Extract the [x, y] coordinate from the center of the cell holding the provided text.  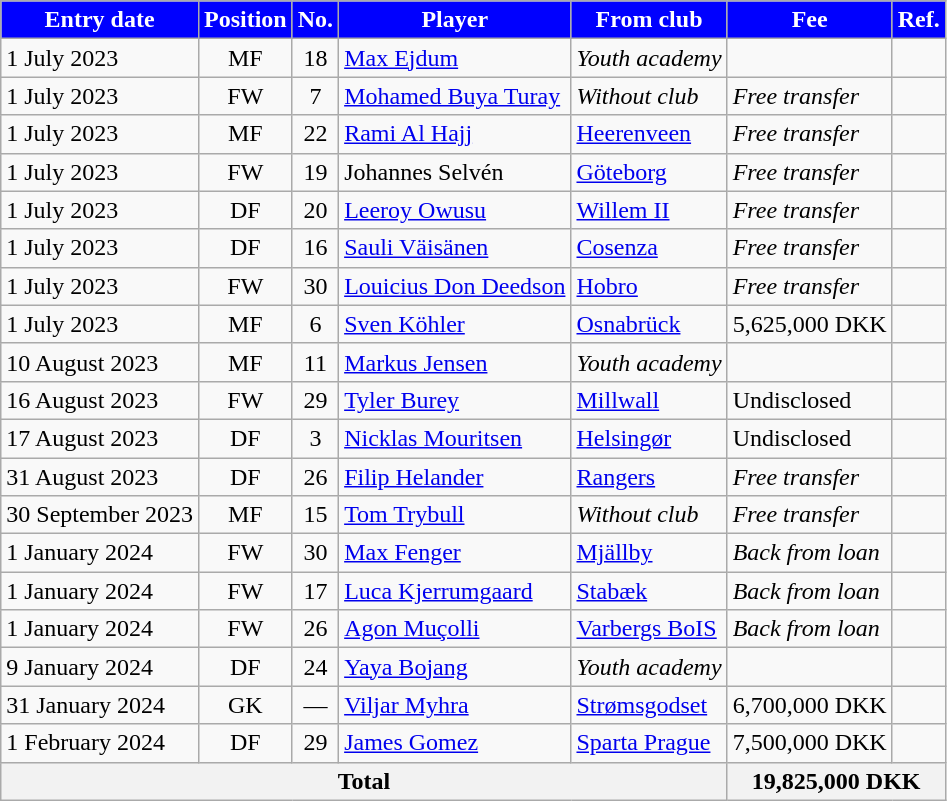
16 [315, 248]
15 [315, 515]
Sparta Prague [649, 743]
Nicklas Mouritsen [455, 438]
Mohamed Buya Turay [455, 96]
3 [315, 438]
19,825,000 DKK [836, 781]
Ref. [918, 20]
7 [315, 96]
7,500,000 DKK [810, 743]
Tyler Burey [455, 400]
Varbergs BoIS [649, 629]
Markus Jensen [455, 362]
20 [315, 210]
Louicius Don Deedson [455, 286]
Johannes Selvén [455, 172]
9 January 2024 [100, 667]
31 August 2023 [100, 477]
16 August 2023 [100, 400]
Tom Trybull [455, 515]
Max Fenger [455, 553]
Viljar Myhra [455, 705]
Rami Al Hajj [455, 134]
Strømsgodset [649, 705]
Player [455, 20]
Cosenza [649, 248]
22 [315, 134]
11 [315, 362]
Sauli Väisänen [455, 248]
Rangers [649, 477]
19 [315, 172]
24 [315, 667]
Willem II [649, 210]
From club [649, 20]
31 January 2024 [100, 705]
5,625,000 DKK [810, 324]
Göteborg [649, 172]
1 February 2024 [100, 743]
Millwall [649, 400]
17 August 2023 [100, 438]
Mjällby [649, 553]
GK [245, 705]
No. [315, 20]
Position [245, 20]
Fee [810, 20]
Agon Muçolli [455, 629]
10 August 2023 [100, 362]
Stabæk [649, 591]
James Gomez [455, 743]
Entry date [100, 20]
Yaya Bojang [455, 667]
17 [315, 591]
Total [364, 781]
Luca Kjerrumgaard [455, 591]
Sven Köhler [455, 324]
Max Ejdum [455, 58]
30 September 2023 [100, 515]
6 [315, 324]
Hobro [649, 286]
Osnabrück [649, 324]
Helsingør [649, 438]
6,700,000 DKK [810, 705]
— [315, 705]
Leeroy Owusu [455, 210]
Filip Helander [455, 477]
Heerenveen [649, 134]
18 [315, 58]
